Output the (X, Y) coordinate of the center of the cell containing the given text.  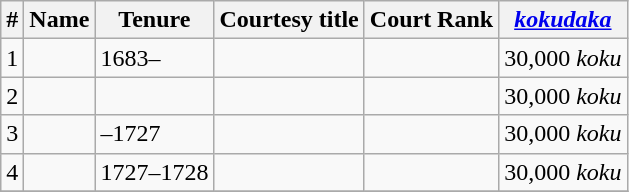
Courtesy title (289, 20)
1727–1728 (154, 172)
Name (60, 20)
2 (12, 96)
Court Rank (431, 20)
1683– (154, 58)
# (12, 20)
–1727 (154, 134)
1 (12, 58)
4 (12, 172)
3 (12, 134)
kokudaka (563, 20)
Tenure (154, 20)
